From the cell containing the given text, extract its center point as (x, y) coordinate. 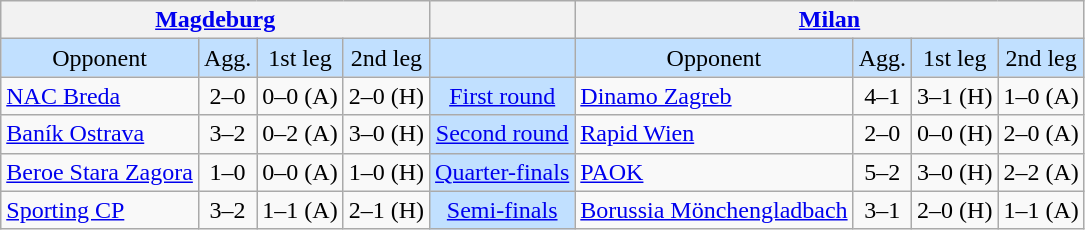
0–0 (H) (955, 134)
2–2 (A) (1041, 172)
Dinamo Zagreb (714, 96)
Beroe Stara Zagora (100, 172)
5–2 (882, 172)
Borussia Mönchengladbach (714, 210)
Magdeburg (216, 20)
Sporting CP (100, 210)
Milan (830, 20)
Quarter-finals (502, 172)
0–2 (A) (300, 134)
Baník Ostrava (100, 134)
Rapid Wien (714, 134)
1–0 (A) (1041, 96)
3–1 (882, 210)
1–0 (227, 172)
PAOK (714, 172)
2–1 (H) (386, 210)
First round (502, 96)
Semi-finals (502, 210)
Second round (502, 134)
1–0 (H) (386, 172)
2–0 (A) (1041, 134)
3–1 (H) (955, 96)
4–1 (882, 96)
NAC Breda (100, 96)
